Return [x, y] of the center of cell containing provided text 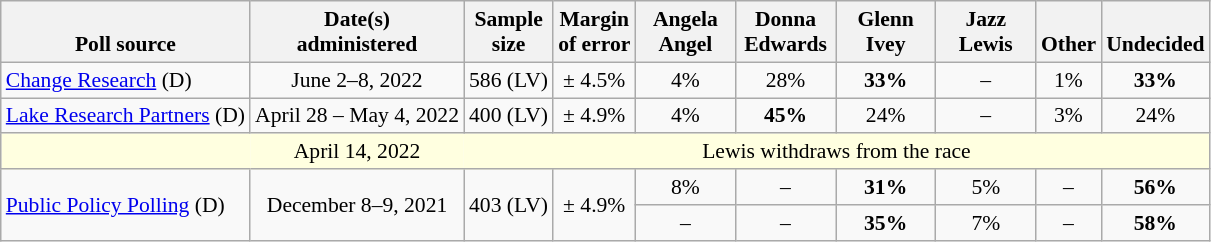
± 4.5% [594, 80]
5% [986, 187]
April 14, 2022 [357, 152]
Lake Research Partners (D) [126, 116]
Lewis withdraws from the race [837, 152]
Samplesize [508, 32]
3% [1068, 116]
Poll source [126, 32]
AngelaAngel [685, 32]
1% [1068, 80]
58% [1155, 223]
Marginof error [594, 32]
403 (LV) [508, 204]
Date(s)administered [357, 32]
Undecided [1155, 32]
56% [1155, 187]
Other [1068, 32]
December 8–9, 2021 [357, 204]
June 2–8, 2022 [357, 80]
8% [685, 187]
GlennIvey [886, 32]
28% [785, 80]
April 28 – May 4, 2022 [357, 116]
7% [986, 223]
31% [886, 187]
Public Policy Polling (D) [126, 204]
Change Research (D) [126, 80]
45% [785, 116]
DonnaEdwards [785, 32]
586 (LV) [508, 80]
JazzLewis [986, 32]
400 (LV) [508, 116]
35% [886, 223]
